Provide the [x, y] coordinate of the cell's center where the given text is located.  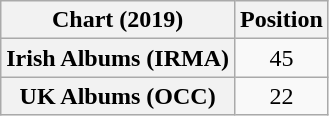
22 [282, 96]
UK Albums (OCC) [118, 96]
45 [282, 58]
Position [282, 20]
Irish Albums (IRMA) [118, 58]
Chart (2019) [118, 20]
